Scan for the cell matching the given text and deliver its [X, Y] coordinate at center. 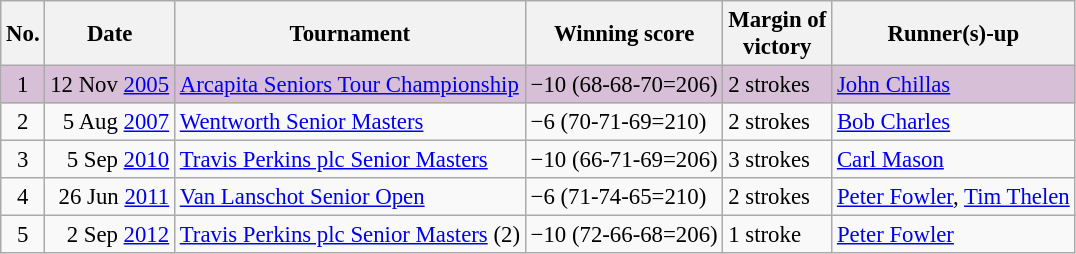
2 Sep 2012 [110, 235]
Van Lanschot Senior Open [350, 197]
3 [23, 160]
Bob Charles [954, 122]
26 Jun 2011 [110, 197]
No. [23, 34]
Runner(s)-up [954, 34]
Carl Mason [954, 160]
3 strokes [778, 160]
1 stroke [778, 235]
4 [23, 197]
Wentworth Senior Masters [350, 122]
1 [23, 85]
John Chillas [954, 85]
Tournament [350, 34]
−6 (70-71-69=210) [624, 122]
−10 (72-66-68=206) [624, 235]
Travis Perkins plc Senior Masters (2) [350, 235]
Arcapita Seniors Tour Championship [350, 85]
Date [110, 34]
Margin ofvictory [778, 34]
Travis Perkins plc Senior Masters [350, 160]
5 Sep 2010 [110, 160]
Peter Fowler [954, 235]
2 [23, 122]
5 [23, 235]
−10 (68-68-70=206) [624, 85]
Winning score [624, 34]
−10 (66-71-69=206) [624, 160]
−6 (71-74-65=210) [624, 197]
5 Aug 2007 [110, 122]
12 Nov 2005 [110, 85]
Peter Fowler, Tim Thelen [954, 197]
